Locate the cell with the specified text and output its [x, y] center coordinate. 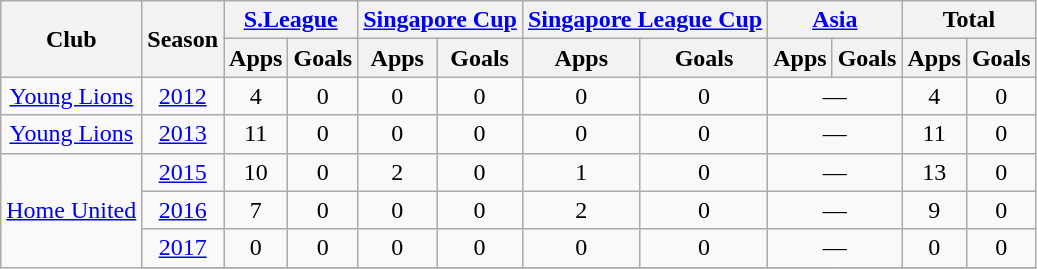
2015 [183, 172]
Home United [72, 210]
Season [183, 39]
2017 [183, 248]
S.League [291, 20]
Asia [835, 20]
Total [969, 20]
2012 [183, 96]
10 [256, 172]
13 [934, 172]
Singapore Cup [440, 20]
1 [581, 172]
2013 [183, 134]
Club [72, 39]
2016 [183, 210]
Singapore League Cup [644, 20]
7 [256, 210]
9 [934, 210]
